Search for the cell housing the specified text and yield its (x, y) center coordinate. 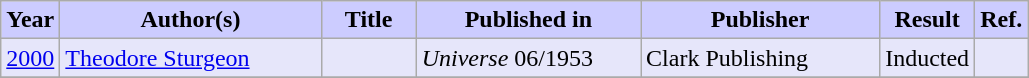
Theodore Sturgeon (190, 58)
Publisher (760, 20)
Author(s) (190, 20)
Ref. (1002, 20)
Inducted (928, 58)
Published in (528, 20)
Result (928, 20)
Clark Publishing (760, 58)
Universe 06/1953 (528, 58)
2000 (30, 58)
Title (368, 20)
Year (30, 20)
